Output the [x, y] coordinate of the center of the cell containing the given text.  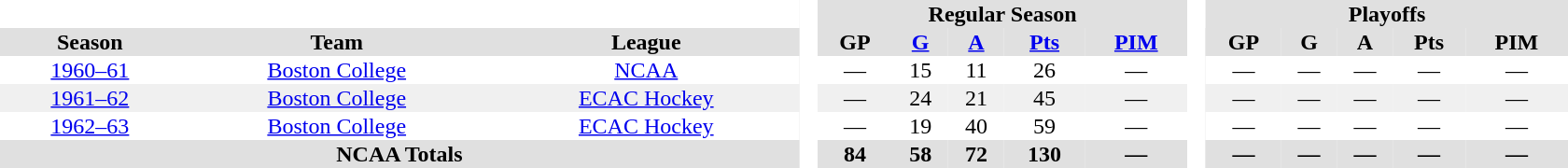
19 [920, 126]
58 [920, 154]
21 [976, 98]
1962–63 [90, 126]
72 [976, 154]
84 [855, 154]
Playoffs [1387, 14]
59 [1044, 126]
11 [976, 70]
24 [920, 98]
1960–61 [90, 70]
130 [1044, 154]
League [646, 42]
26 [1044, 70]
Regular Season [1002, 14]
1961–62 [90, 98]
45 [1044, 98]
NCAA [646, 70]
Season [90, 42]
40 [976, 126]
15 [920, 70]
Team [337, 42]
NCAA Totals [399, 154]
